From the cell containing the given text, extract its center point as [X, Y] coordinate. 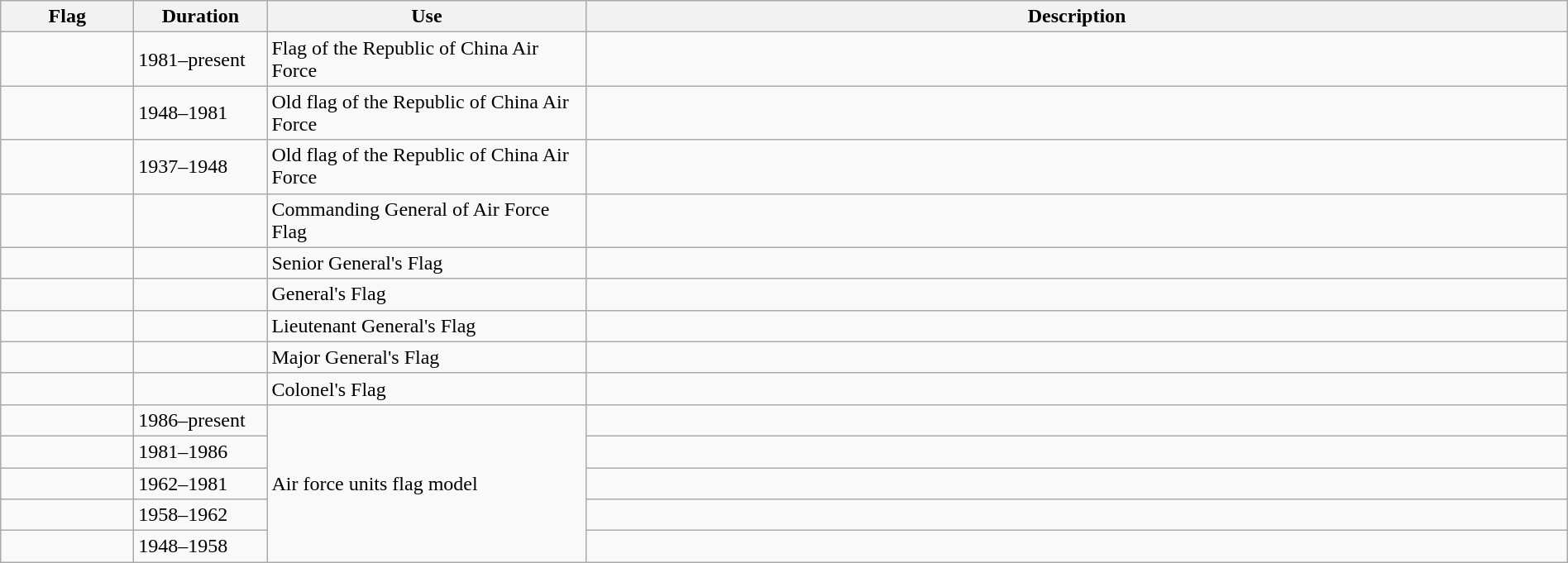
Lieutenant General's Flag [427, 326]
Colonel's Flag [427, 389]
Flag [68, 17]
1948–1981 [200, 112]
Use [427, 17]
Flag of the Republic of China Air Force [427, 60]
Air force units flag model [427, 483]
1948–1958 [200, 546]
Senior General's Flag [427, 263]
1962–1981 [200, 484]
1981–1986 [200, 451]
1986–present [200, 420]
Major General's Flag [427, 357]
General's Flag [427, 294]
Duration [200, 17]
Description [1077, 17]
1937–1948 [200, 167]
1958–1962 [200, 515]
1981–present [200, 60]
Commanding General of Air Force Flag [427, 220]
